From the cell containing the given text, extract its center point as [X, Y] coordinate. 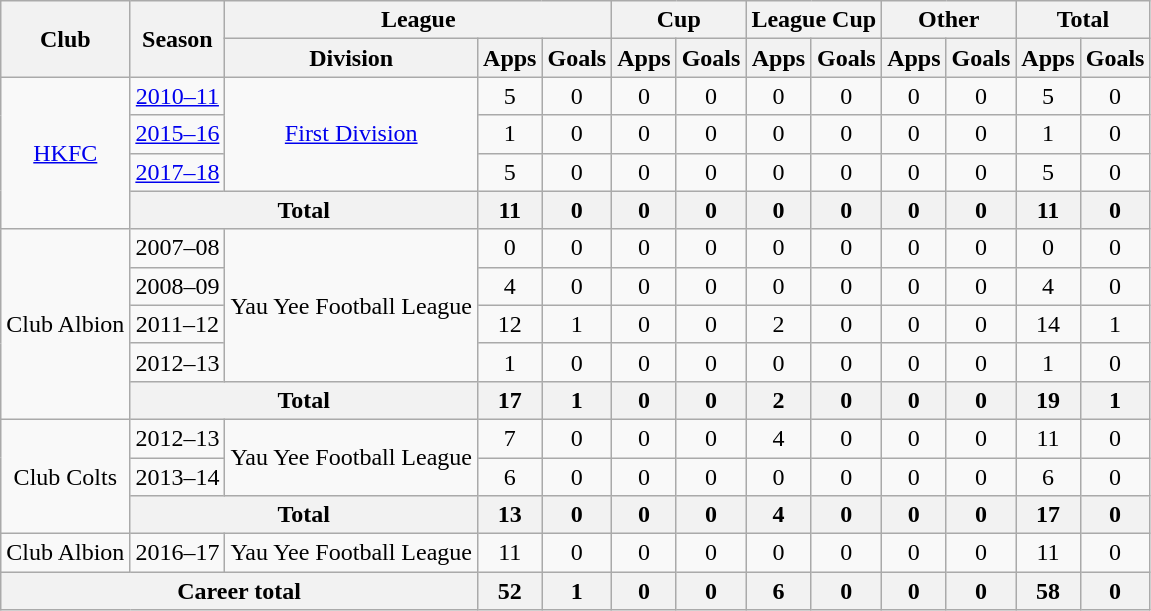
52 [510, 591]
2015–16 [178, 134]
12 [510, 324]
2016–17 [178, 553]
13 [510, 515]
2007–08 [178, 248]
19 [1048, 400]
2008–09 [178, 286]
Club [66, 39]
Career total [240, 591]
Division [352, 58]
2017–18 [178, 172]
7 [510, 438]
2011–12 [178, 324]
2010–11 [178, 96]
League [418, 20]
HKFC [66, 153]
First Division [352, 134]
Season [178, 39]
Club Colts [66, 476]
Cup [679, 20]
2013–14 [178, 477]
Other [949, 20]
58 [1048, 591]
14 [1048, 324]
League Cup [814, 20]
